Detect which cell encompasses the target text, then output its (X, Y) center coordinate. 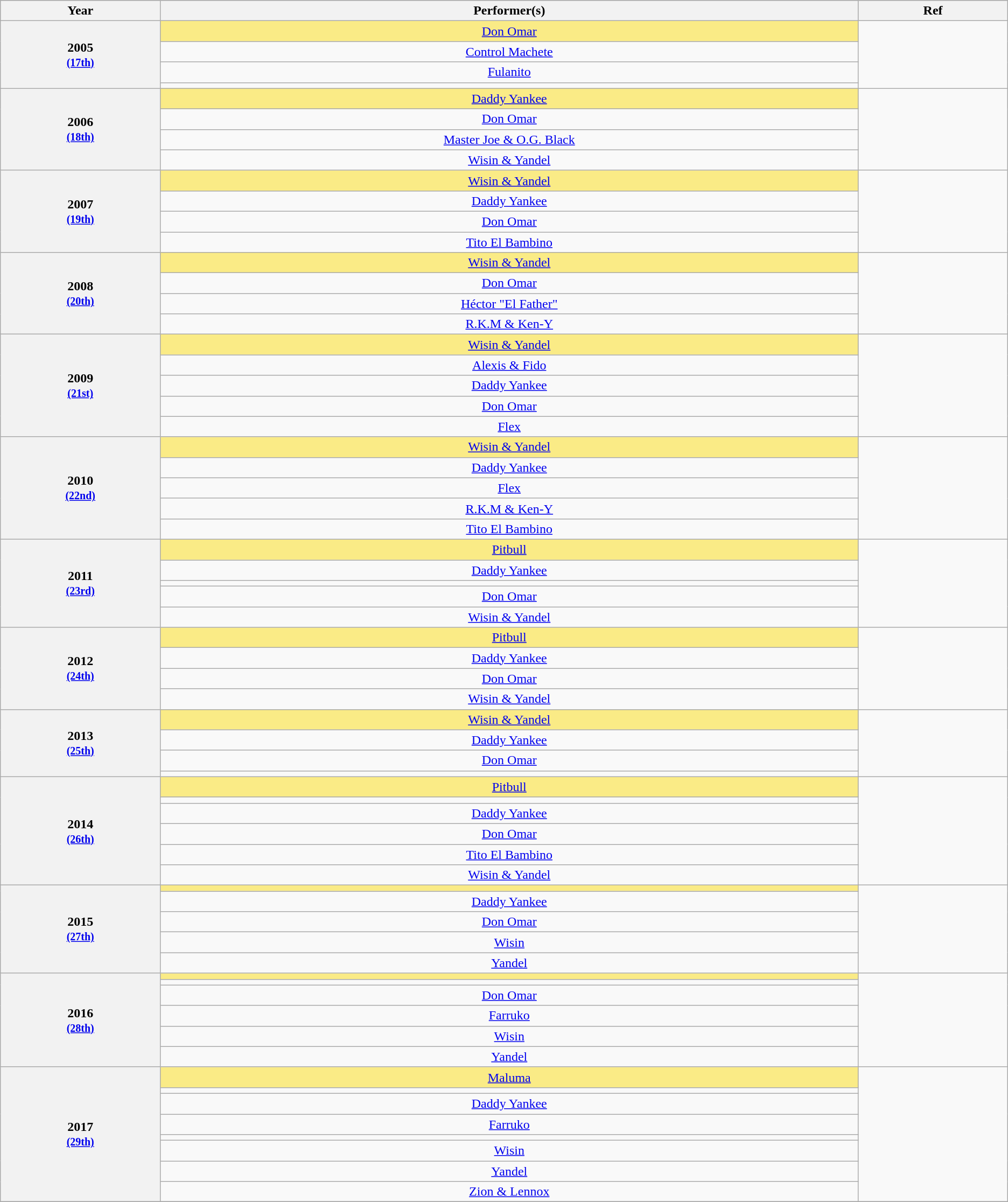
Master Joe & O.G. Black (509, 139)
Fulanito (509, 72)
2006 (18th) (81, 129)
2011 (23rd) (81, 583)
Zion & Lennox (509, 1192)
Alexis & Fido (509, 365)
Ref (933, 11)
Performer(s) (509, 11)
2012 (24th) (81, 668)
2010 (22nd) (81, 488)
2005 (17th) (81, 55)
2015 (27th) (81, 930)
2013 (25th) (81, 743)
Héctor "El Father" (509, 304)
2014 (26th) (81, 830)
Maluma (509, 1077)
Control Machete (509, 52)
2008 (20th) (81, 293)
2016 (28th) (81, 1020)
2009 (21st) (81, 386)
2007 (19th) (81, 211)
2017 (29th) (81, 1134)
Year (81, 11)
